Return (X, Y) of the center of cell containing provided text 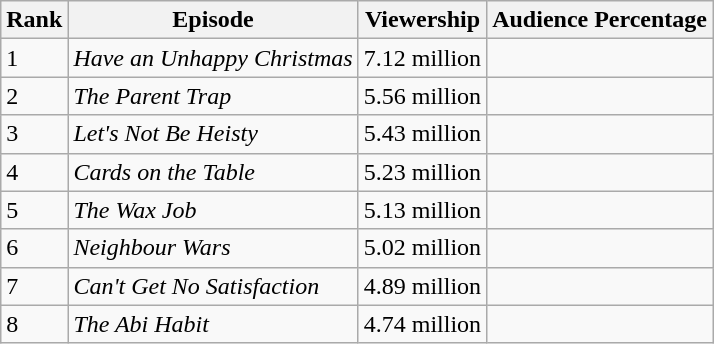
Can't Get No Satisfaction (213, 286)
Audience Percentage (600, 20)
5.56 million (422, 96)
The Abi Habit (213, 324)
4.89 million (422, 286)
5.43 million (422, 134)
Have an Unhappy Christmas (213, 58)
6 (34, 248)
3 (34, 134)
Viewership (422, 20)
Rank (34, 20)
Let's Not Be Heisty (213, 134)
5.13 million (422, 210)
7 (34, 286)
The Wax Job (213, 210)
The Parent Trap (213, 96)
Episode (213, 20)
1 (34, 58)
5.23 million (422, 172)
8 (34, 324)
7.12 million (422, 58)
4 (34, 172)
5 (34, 210)
4.74 million (422, 324)
2 (34, 96)
5.02 million (422, 248)
Neighbour Wars (213, 248)
Cards on the Table (213, 172)
